Identify which cell holds the provided text, then report its (x, y) central coordinate. 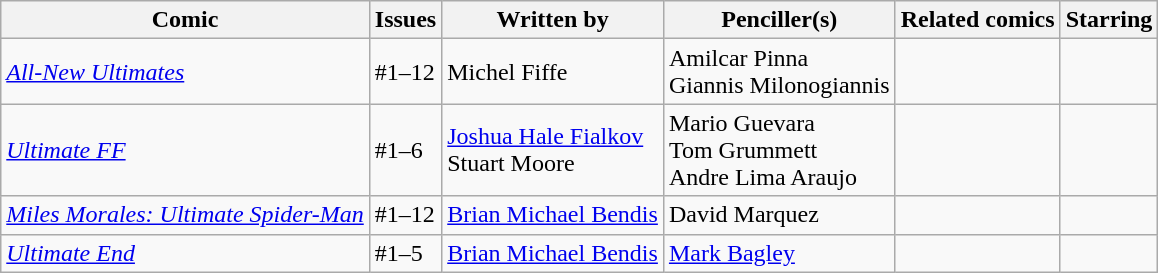
Ultimate FF (186, 150)
Comic (186, 20)
Mark Bagley (779, 253)
Related comics (978, 20)
David Marquez (779, 215)
#1–5 (405, 253)
Written by (553, 20)
All-New Ultimates (186, 72)
Mario GuevaraTom GrummettAndre Lima Araujo (779, 150)
Amilcar PinnaGiannis Milonogiannis (779, 72)
#1–6 (405, 150)
Joshua Hale FialkovStuart Moore (553, 150)
Penciller(s) (779, 20)
Starring (1109, 20)
Miles Morales: Ultimate Spider-Man (186, 215)
Issues (405, 20)
Michel Fiffe (553, 72)
Ultimate End (186, 253)
